Return (x, y) of the center of cell containing provided text 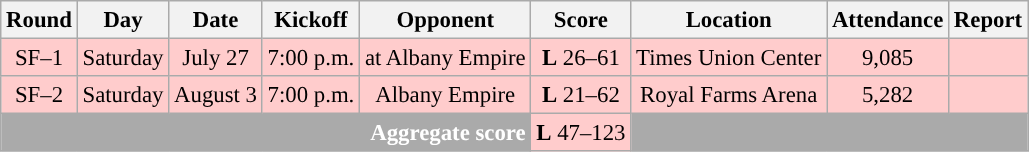
Aggregate score (266, 133)
L 47–123 (581, 133)
July 27 (216, 58)
Kickoff (310, 20)
SF–2 (39, 95)
Location (729, 20)
9,085 (888, 58)
L 26–61 (581, 58)
Times Union Center (729, 58)
Albany Empire (446, 95)
L 21–62 (581, 95)
Score (581, 20)
Round (39, 20)
at Albany Empire (446, 58)
Opponent (446, 20)
Report (988, 20)
SF–1 (39, 58)
August 3 (216, 95)
5,282 (888, 95)
Attendance (888, 20)
Royal Farms Arena (729, 95)
Date (216, 20)
Day (123, 20)
